Detect which cell encompasses the target text, then output its [x, y] center coordinate. 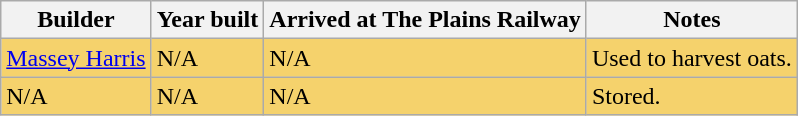
Year built [208, 20]
Builder [76, 20]
Stored. [692, 96]
Arrived at The Plains Railway [426, 20]
Used to harvest oats. [692, 58]
Massey Harris [76, 58]
Notes [692, 20]
